Provide the [X, Y] coordinate of the cell's center where the given text is located.  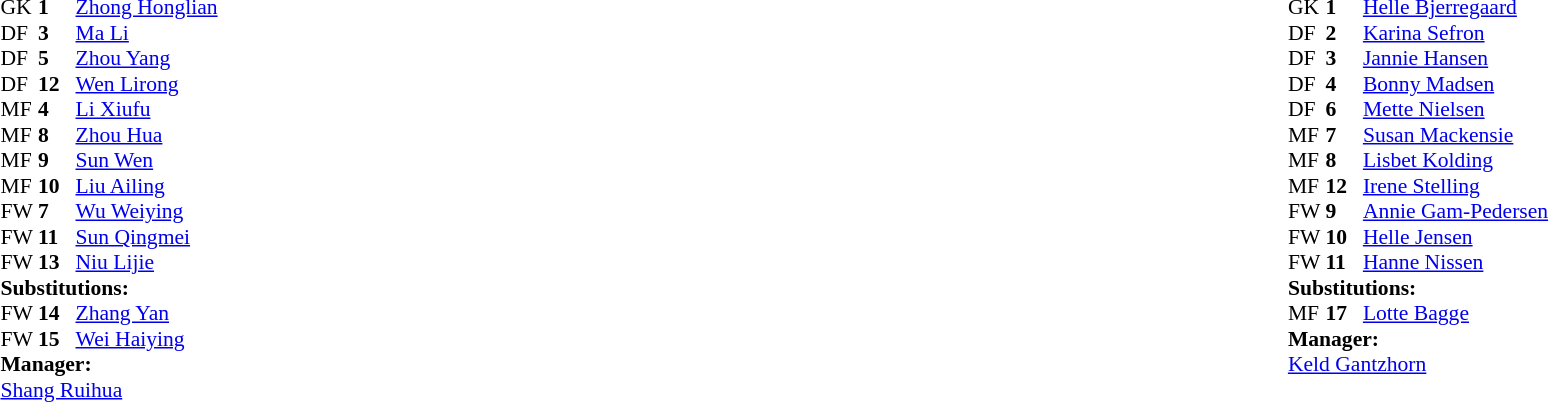
6 [1344, 109]
Susan Mackensie [1456, 135]
Helle Jensen [1456, 237]
Wu Weiying [147, 211]
Sun Wen [147, 161]
Annie Gam-Pedersen [1456, 211]
Jannie Hansen [1456, 59]
13 [57, 263]
2 [1344, 33]
Lotte Bagge [1456, 313]
Zhou Yang [147, 59]
Zhou Hua [147, 135]
14 [57, 313]
5 [57, 59]
Lisbet Kolding [1456, 161]
Mette Nielsen [1456, 109]
Wei Haiying [147, 339]
Irene Stelling [1456, 186]
Zhang Yan [147, 313]
Ma Li [147, 33]
Bonny Madsen [1456, 84]
Karina Sefron [1456, 33]
Liu Ailing [147, 186]
15 [57, 339]
17 [1344, 313]
Hanne Nissen [1456, 263]
Keld Gantzhorn [1418, 365]
Niu Lijie [147, 263]
Sun Qingmei [147, 237]
Li Xiufu [147, 109]
Wen Lirong [147, 84]
